Detect which cell encompasses the target text, then output its [x, y] center coordinate. 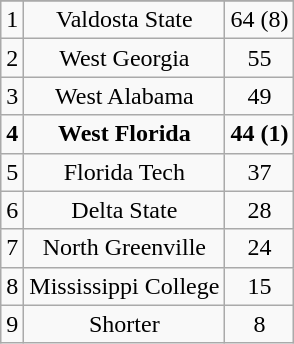
9 [12, 324]
3 [12, 96]
49 [260, 96]
7 [12, 248]
Delta State [124, 210]
West Alabama [124, 96]
24 [260, 248]
2 [12, 58]
28 [260, 210]
Valdosta State [124, 20]
4 [12, 134]
1 [12, 20]
6 [12, 210]
West Florida [124, 134]
Florida Tech [124, 172]
North Greenville [124, 248]
West Georgia [124, 58]
44 (1) [260, 134]
64 (8) [260, 20]
Mississippi College [124, 286]
15 [260, 286]
55 [260, 58]
37 [260, 172]
Shorter [124, 324]
5 [12, 172]
